Scan for the cell matching the given text and deliver its (X, Y) coordinate at center. 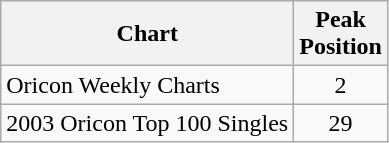
PeakPosition (341, 34)
2 (341, 85)
29 (341, 123)
2003 Oricon Top 100 Singles (148, 123)
Oricon Weekly Charts (148, 85)
Chart (148, 34)
